Provide the [x, y] coordinate of the cell's center where the given text is located.  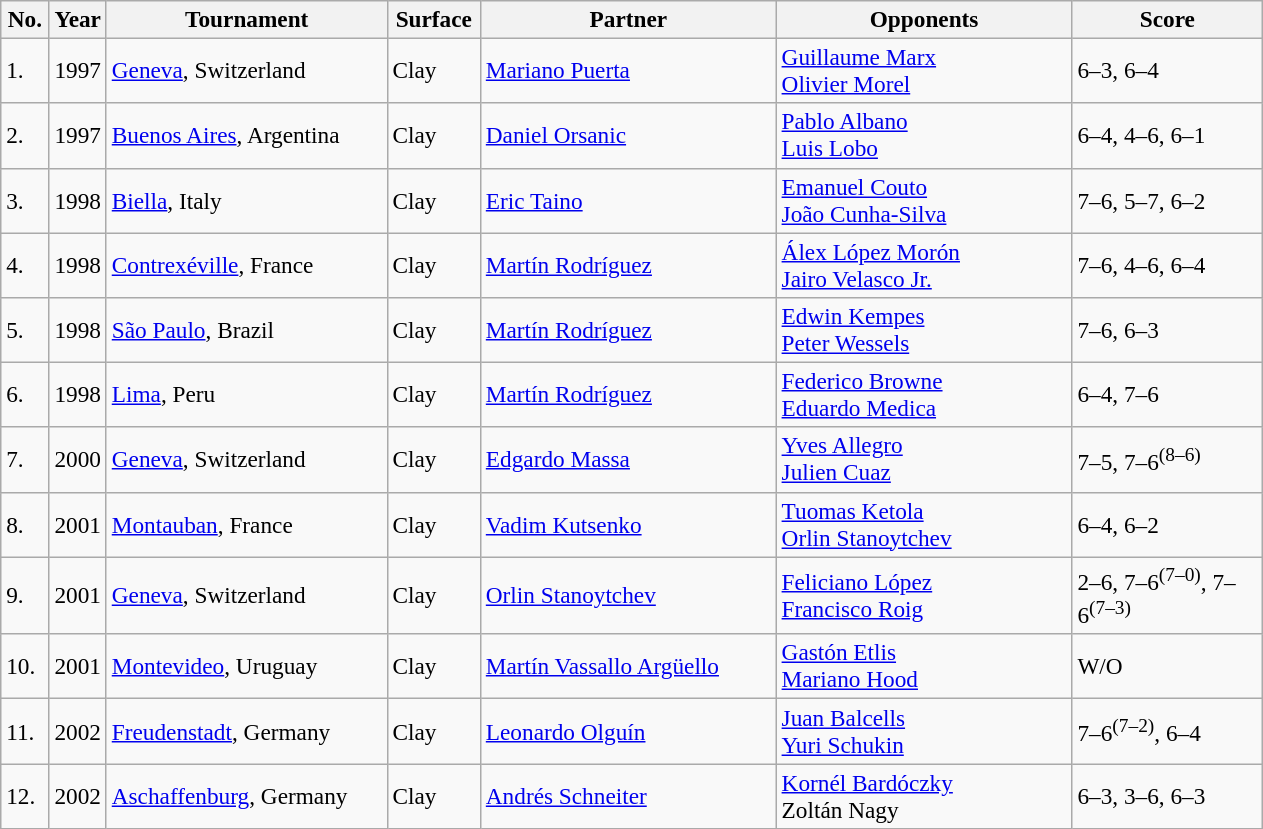
Year [78, 19]
Edgardo Massa [628, 460]
São Paulo, Brazil [246, 330]
Kornél Bardóczky Zoltán Nagy [924, 796]
6–4, 4–6, 6–1 [1168, 136]
W/O [1168, 666]
Álex López Morón Jairo Velasco Jr. [924, 264]
Feliciano López Francisco Roig [924, 594]
6–4, 6–2 [1168, 524]
Orlin Stanoytchev [628, 594]
Aschaffenburg, Germany [246, 796]
Biella, Italy [246, 200]
No. [25, 19]
Tournament [246, 19]
Leonardo Olguín [628, 730]
3. [25, 200]
Martín Vassallo Argüello [628, 666]
Opponents [924, 19]
Federico Browne Eduardo Medica [924, 394]
8. [25, 524]
7–6, 4–6, 6–4 [1168, 264]
Freudenstadt, Germany [246, 730]
Tuomas Ketola Orlin Stanoytchev [924, 524]
12. [25, 796]
6–3, 6–4 [1168, 70]
Juan Balcells Yuri Schukin [924, 730]
7–6(7–2), 6–4 [1168, 730]
Pablo Albano Luis Lobo [924, 136]
4. [25, 264]
Surface [434, 19]
Score [1168, 19]
2–6, 7–6(7–0), 7–6(7–3) [1168, 594]
Gastón Etlis Mariano Hood [924, 666]
Partner [628, 19]
Lima, Peru [246, 394]
9. [25, 594]
Edwin Kempes Peter Wessels [924, 330]
Eric Taino [628, 200]
5. [25, 330]
1. [25, 70]
7–6, 6–3 [1168, 330]
7. [25, 460]
Emanuel Couto João Cunha-Silva [924, 200]
Guillaume Marx Olivier Morel [924, 70]
6. [25, 394]
10. [25, 666]
6–3, 3–6, 6–3 [1168, 796]
6–4, 7–6 [1168, 394]
Yves Allegro Julien Cuaz [924, 460]
Vadim Kutsenko [628, 524]
7–6, 5–7, 6–2 [1168, 200]
Montauban, France [246, 524]
Montevideo, Uruguay [246, 666]
2000 [78, 460]
7–5, 7–6(8–6) [1168, 460]
Daniel Orsanic [628, 136]
2. [25, 136]
Mariano Puerta [628, 70]
Contrexéville, France [246, 264]
Andrés Schneiter [628, 796]
Buenos Aires, Argentina [246, 136]
11. [25, 730]
